Find where the given text appears and provide that cell's center as [x, y] coordinate. 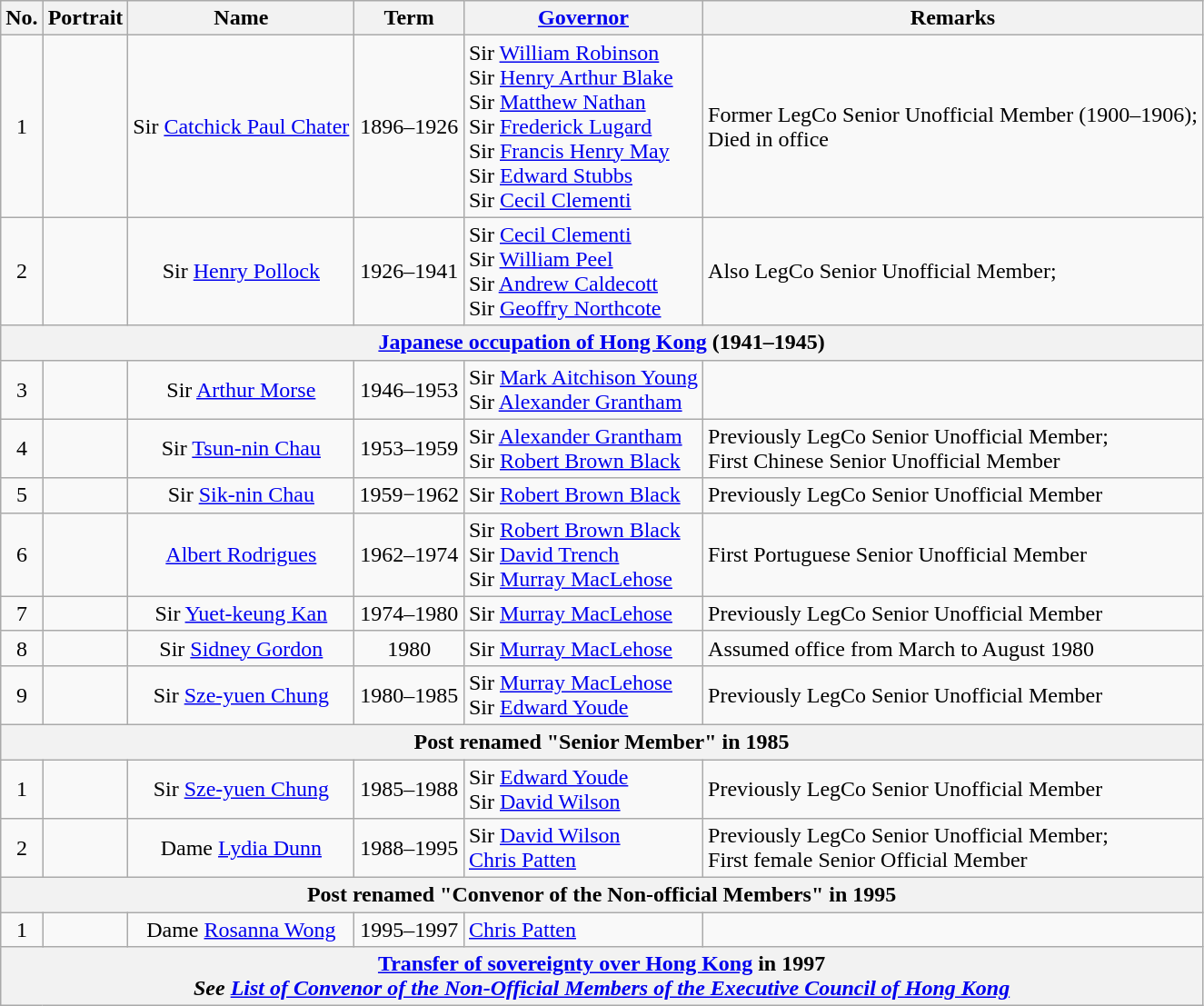
9 [22, 694]
Sir Catchick Paul Chater [242, 126]
Albert Rodrigues [242, 554]
Sir Sidney Gordon [242, 648]
4 [22, 449]
Post renamed "Senior Member" in 1985 [602, 742]
Sir Tsun-nin Chau [242, 449]
Also LegCo Senior Unofficial Member; [953, 271]
Dame Lydia Dunn [242, 849]
Previously LegCo Senior Unofficial Member;First Chinese Senior Unofficial Member [953, 449]
Sir Robert Brown BlackSir David TrenchSir Murray MacLehose [583, 554]
No. [22, 18]
Name [242, 18]
Term [409, 18]
1896–1926 [409, 126]
1946–1953 [409, 389]
Former LegCo Senior Unofficial Member (1900–1906);Died in office [953, 126]
1980–1985 [409, 694]
8 [22, 648]
First Portuguese Senior Unofficial Member [953, 554]
5 [22, 495]
1974–1980 [409, 613]
Dame Rosanna Wong [242, 930]
Sir Mark Aitchison YoungSir Alexander Grantham [583, 389]
6 [22, 554]
1985–1988 [409, 789]
Post renamed "Convenor of the Non-official Members" in 1995 [602, 895]
1980 [409, 648]
1926–1941 [409, 271]
Sir David WilsonChris Patten [583, 849]
Previously LegCo Senior Unofficial Member;First female Senior Official Member [953, 849]
Sir Arthur Morse [242, 389]
1988–1995 [409, 849]
Assumed office from March to August 1980 [953, 648]
1953–1959 [409, 449]
Transfer of sovereignty over Hong Kong in 1997See List of Convenor of the Non-Official Members of the Executive Council of Hong Kong [602, 976]
Governor [583, 18]
Sir Alexander GranthamSir Robert Brown Black [583, 449]
Sir Cecil ClementiSir William PeelSir Andrew CaldecottSir Geoffry Northcote [583, 271]
Sir Robert Brown Black [583, 495]
1995–1997 [409, 930]
Japanese occupation of Hong Kong (1941–1945) [602, 343]
1962–1974 [409, 554]
Chris Patten [583, 930]
Sir Henry Pollock [242, 271]
Sir Yuet-keung Kan [242, 613]
Sir William RobinsonSir Henry Arthur BlakeSir Matthew NathanSir Frederick LugardSir Francis Henry MaySir Edward StubbsSir Cecil Clementi [583, 126]
1959−1962 [409, 495]
3 [22, 389]
7 [22, 613]
Sir Edward YoudeSir David Wilson [583, 789]
Sir Murray MacLehoseSir Edward Youde [583, 694]
Sir Sik-nin Chau [242, 495]
Remarks [953, 18]
Portrait [85, 18]
